Find where the given text appears and provide that cell's center as (x, y) coordinate. 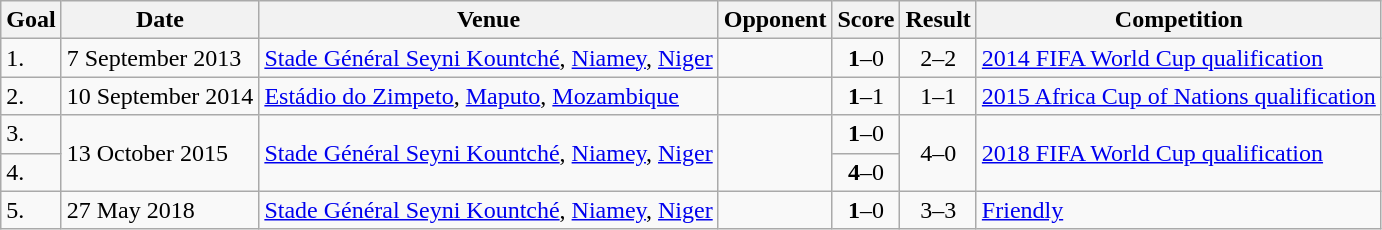
3. (31, 134)
Date (160, 20)
2015 Africa Cup of Nations qualification (1178, 96)
7 September 2013 (160, 58)
Score (866, 20)
Competition (1178, 20)
2. (31, 96)
2014 FIFA World Cup qualification (1178, 58)
2–2 (938, 58)
27 May 2018 (160, 210)
5. (31, 210)
Venue (488, 20)
Friendly (1178, 210)
13 October 2015 (160, 153)
Opponent (775, 20)
Estádio do Zimpeto, Maputo, Mozambique (488, 96)
2018 FIFA World Cup qualification (1178, 153)
3–3 (938, 210)
10 September 2014 (160, 96)
Goal (31, 20)
4. (31, 172)
1. (31, 58)
Result (938, 20)
